Find where the given text appears and provide that cell's center as (X, Y) coordinate. 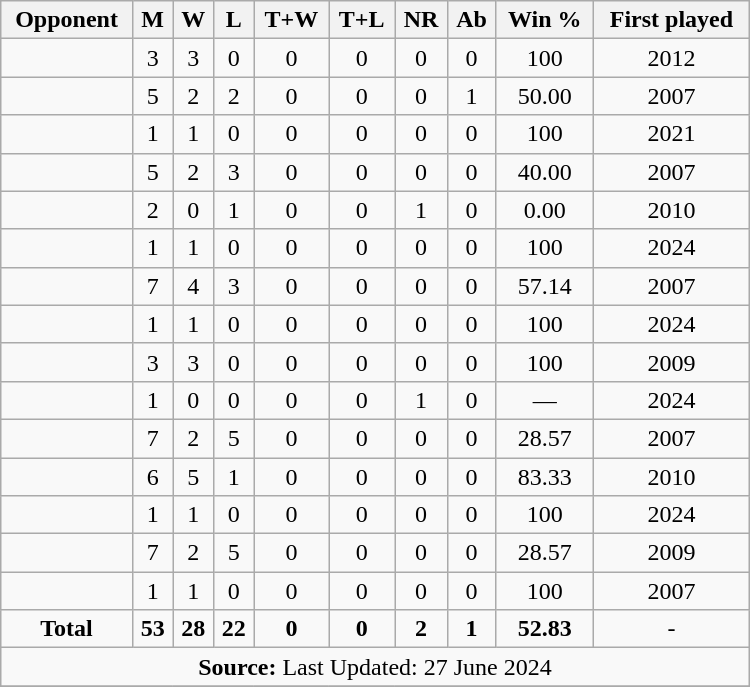
M (152, 20)
First played (672, 20)
T+W (292, 20)
— (545, 400)
2021 (672, 134)
- (672, 629)
Win % (545, 20)
53 (152, 629)
Opponent (67, 20)
L (234, 20)
4 (194, 286)
Ab (471, 20)
Total (67, 629)
NR (422, 20)
6 (152, 477)
57.14 (545, 286)
0.00 (545, 210)
83.33 (545, 477)
2012 (672, 58)
28 (194, 629)
50.00 (545, 96)
Source: Last Updated: 27 June 2024 (375, 667)
W (194, 20)
22 (234, 629)
52.83 (545, 629)
40.00 (545, 172)
T+L (362, 20)
